Capture the cell that displays the provided text and extract its [X, Y] central coordinate. 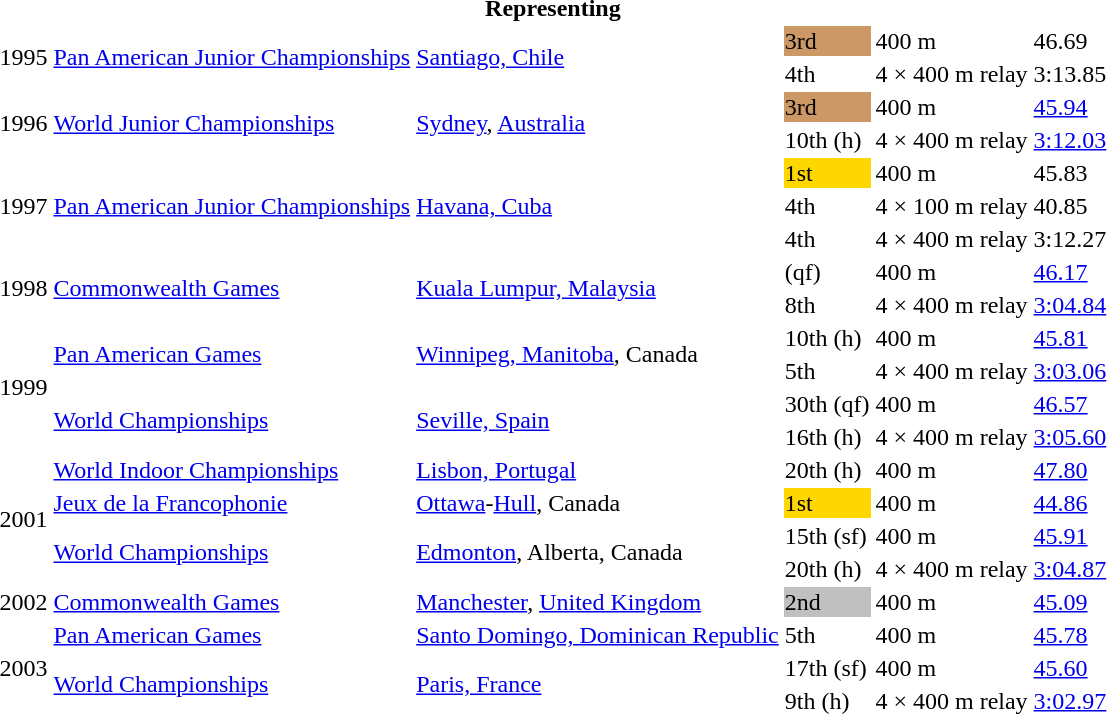
Edmonton, Alberta, Canada [598, 552]
World Junior Championships [232, 124]
Winnipeg, Manitoba, Canada [598, 354]
16th (h) [827, 437]
Lisbon, Portugal [598, 470]
World Indoor Championships [232, 470]
Jeux de la Francophonie [232, 503]
Havana, Cuba [598, 206]
17th (sf) [827, 668]
Manchester, United Kingdom [598, 602]
4 × 100 m relay [952, 206]
(qf) [827, 272]
Seville, Spain [598, 420]
Santiago, Chile [598, 58]
30th (qf) [827, 404]
8th [827, 305]
Santo Domingo, Dominican Republic [598, 635]
15th (sf) [827, 536]
Ottawa-Hull, Canada [598, 503]
2nd [827, 602]
Sydney, Australia [598, 124]
Kuala Lumpur, Malaysia [598, 288]
